Return the (x, y) coordinate for the center point of the cell that contains the specified text.  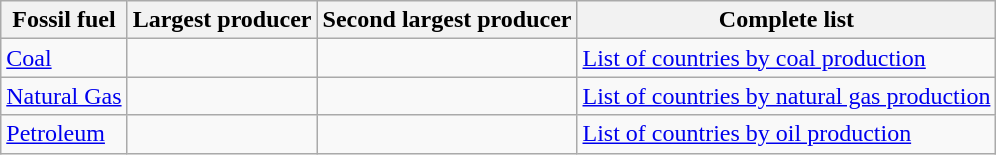
Second largest producer (447, 20)
List of countries by oil production (786, 134)
Fossil fuel (64, 20)
List of countries by coal production (786, 58)
Natural Gas (64, 96)
Complete list (786, 20)
Coal (64, 58)
Petroleum (64, 134)
List of countries by natural gas production (786, 96)
Largest producer (222, 20)
